Pinpoint the cell where the given text exists, returning its [X, Y] midpoint coordinate. 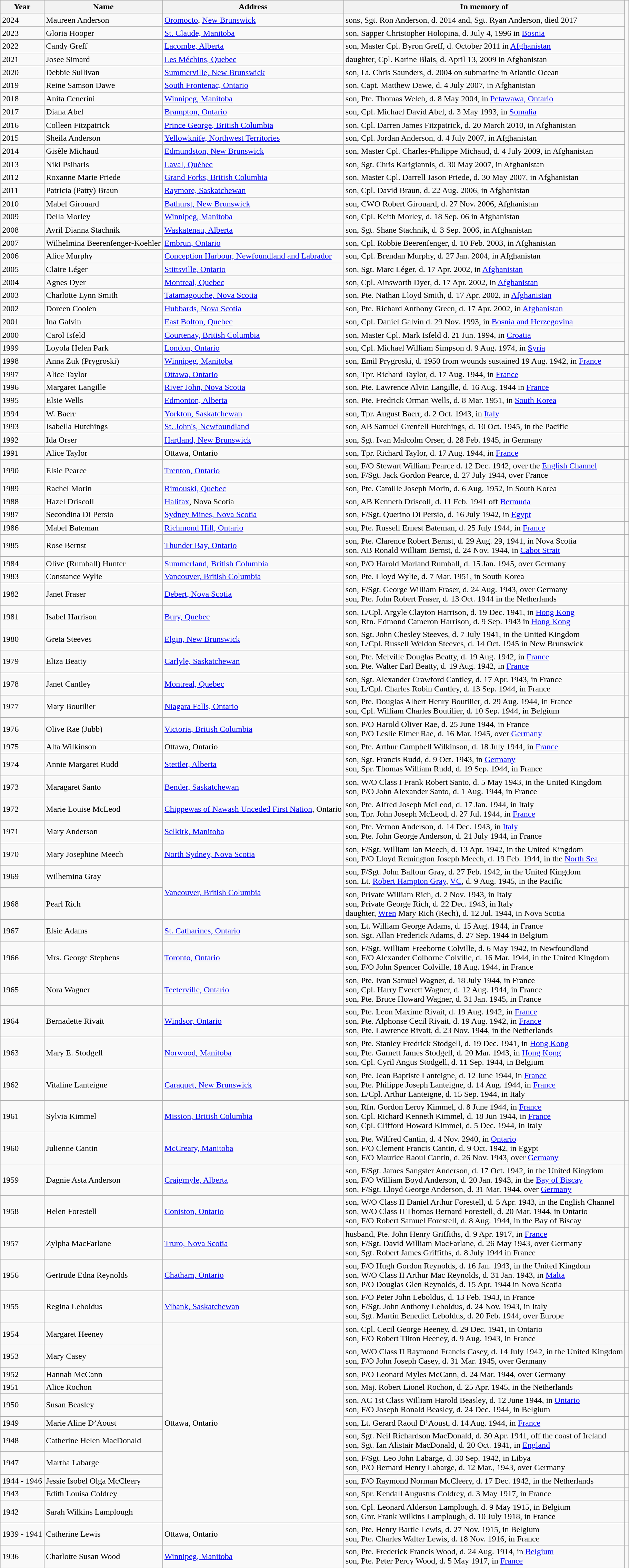
son, Master Cpl. Byron Greff, d. October 2011 in Afghanistan [484, 46]
Address [253, 7]
Mrs. George Stephens [103, 958]
Debert, Nova Scotia [253, 594]
Bernadette Rivait [103, 1021]
1949 [22, 1423]
Greta Steeves [103, 639]
2021 [22, 59]
Reine Samson Dawe [103, 85]
son, Tpr. August Baerr, d. 2 Oct. 1943, in Italy [484, 414]
Nora Wagner [103, 989]
1953 [22, 1356]
Helen Forestell [103, 1212]
Waskatenau, Alberta [253, 230]
1972 [22, 809]
Hartland, New Brunswick [253, 440]
1958 [22, 1212]
son, Cpl. Brendan Murphy, d. 27 Jan. 2004, in Afghanistan [484, 256]
son, Pte. Fredrick Orman Wells, d. 8 Mar. 1951, in South Korea [484, 401]
1978 [22, 684]
Selkirk, Manitoba [253, 831]
son, W/O Class II Raymond Francis Casey, d. 14 July 1942, in the United Kingdom son, F/O John Joseph Casey, d. 31 Mar. 1945, over Germany [484, 1356]
Chatham, Ontario [253, 1275]
Mabel Girouard [103, 204]
son, Cpl. Michael William Simpson d. 9 Aug. 1974, in Syria [484, 348]
St. John's, Newfoundland [253, 427]
Vibank, Saskatchewan [253, 1307]
son, F/Sgt. John Balfour Gray, d. 27 Feb. 1942, in the United Kingdomson, Lt. Robert Hampton Gray, VC, d. 9 Aug. 1945, in the Pacific [484, 876]
Bender, Saskatchewan [253, 787]
Elsie Pearce [103, 471]
1982 [22, 594]
son, Pte. Vernon Anderson, d. 14 Dec. 1943, in Italy son, Pte. John George Anderson, d. 21 July 1944, in France [484, 831]
son, Pte. Lawrence Alvin Langille, d. 16 Aug. 1944 in France [484, 387]
Grand Forks, British Columbia [253, 178]
son, Cpl. David Braun, d. 22 Aug. 2006, in Afghanistan [484, 191]
Yellowknife, Northwest Territories [253, 138]
son, Sgt. Marc Léger, d. 17 Apr. 2002, in Afghanistan [484, 269]
1993 [22, 427]
son, Pte. Camille Joseph Morin, d. 6 Aug. 1952, in South Korea [484, 488]
Rimouski, Quebec [253, 488]
Catherine Lewis [103, 1534]
Margaret Heeney [103, 1334]
Maragaret Santo [103, 787]
Summerland, British Columbia [253, 563]
Thunder Bay, Ontario [253, 545]
Martha Labarge [103, 1463]
son, Pte. Clarence Robert Bernst, d. 29 Aug. 29, 1941, in Nova Scotia son, AB Ronald William Bernst, d. 24 Nov. 1944, in Cabot Strait [484, 545]
Pearl Rich [103, 903]
son, Sapper Christopher Holopina, d. July 4, 1996 in Bosnia [484, 33]
son, F/Sgt. William Ian Meech, d. 13 Apr. 1942, in the United Kingdom son, P/O Lloyd Remington Joseph Meech, d. 19 Feb. 1944, in the North Sea [484, 854]
Rose Bernst [103, 545]
son, Pte. Russell Ernest Bateman, d. 25 July 1944, in France [484, 528]
Josee Simard [103, 59]
Oromocto, New Brunswick [253, 20]
son, Master Cpl. Charles-Philippe Michaud, d. 4 July 2009, in Afghanistan [484, 151]
Niagara Falls, Ontario [253, 707]
son, Sgt. Neil Richardson MacDonald, d. 30 Apr. 1941, off the coast of Ireland son, Sgt. Ian Alistair MacDonald, d. 20 Oct. 1941, in England [484, 1441]
1952 [22, 1374]
son, Pte. Thomas Welch, d. 8 May 2004, in Petawawa, Ontario [484, 99]
Stettler, Alberta [253, 765]
1939 - 1941 [22, 1534]
1965 [22, 989]
1955 [22, 1307]
Edmundston, New Brunswick [253, 151]
son, Sgt. Chris Karigiannis, d. 30 May 2007, in Afghanistan [484, 164]
Windsor, Ontario [253, 1021]
1975 [22, 747]
Mabel Bateman [103, 528]
Edith Louisa Coldrey [103, 1494]
son, Sgt. Ivan Malcolm Orser, d. 28 Feb. 1945, in Germany [484, 440]
Diana Abel [103, 112]
son, Pte. Arthur Campbell Wilkinson, d. 18 July 1944, in France [484, 747]
Truro, Nova Scotia [253, 1243]
1984 [22, 563]
son, Cpl. Daniel Galvin d. 29 Nov. 1993, in Bosnia and Herzegovina [484, 322]
1948 [22, 1441]
Prince George, British Columbia [253, 125]
Carlyle, Saskatchewan [253, 662]
1960 [22, 1148]
Sylvia Kimmel [103, 1116]
2007 [22, 243]
Susan Beasley [103, 1405]
Caraquet, New Brunswick [253, 1085]
Sheila Anderson [103, 138]
Candy Greff [103, 46]
son, Capt. Matthew Dawe, d. 4 July 2007, in Afghanistan [484, 85]
son, Master Cpl. Darrell Jason Priede, d. 30 May 2007, in Afghanistan [484, 178]
Hubbards, Nova Scotia [253, 308]
1979 [22, 662]
Debbie Sullivan [103, 72]
1974 [22, 765]
Brampton, Ontario [253, 112]
Mission, British Columbia [253, 1116]
W. Baerr [103, 414]
1956 [22, 1275]
Name [103, 7]
1971 [22, 831]
1954 [22, 1334]
son, Lt. Chris Saunders, d. 2004 on submarine in Atlantic Ocean [484, 72]
2008 [22, 230]
2019 [22, 85]
Dagnie Asta Anderson [103, 1180]
son, Sgt. Alexander Crawford Cantley, d. 17 Apr. 1943, in France son, L/Cpl. Charles Robin Cantley, d. 13 Sep. 1944, in France [484, 684]
Charlotte Susan Wood [103, 1557]
son, Spr. Kendall Augustus Coldrey, d. 3 May 1917, in France [484, 1494]
Mary Anderson [103, 831]
son, Pte. Frederick Francis Wood, d. 24 Aug. 1914, in Belgium son, Pte. Peter Percy Wood, d. 5 May 1917, in France [484, 1557]
son, F/O Raymond Norman McCleery, d. 17 Dec. 1942, in the Netherlands [484, 1481]
son, Cpl. Jordan Anderson, d. 4 July 2007, in Afghanistan [484, 138]
Vitaline Lanteigne [103, 1085]
son, Cpl. Leonard Alderson Lamplough, d. 9 May 1915, in Belgium son, Gnr. Frank Wilkins Lamplough, d. 10 July 1918, in France [484, 1512]
Agnes Dyer [103, 282]
2012 [22, 178]
Rachel Morin [103, 488]
Carol Isfeld [103, 335]
Charlotte Lynn Smith [103, 295]
McCreary, Manitoba [253, 1148]
Alice Rochon [103, 1387]
1964 [22, 1021]
Yorkton, Saskatchewan [253, 414]
1942 [22, 1512]
1962 [22, 1085]
son, Lt. William George Adams, d. 15 Aug. 1944, in France son, Sgt. Allan Frederick Adams, d. 27 Sep. 1944 in Belgium [484, 931]
1977 [22, 707]
1995 [22, 401]
In memory of [484, 7]
Anita Cenerini [103, 99]
East Bolton, Quebec [253, 322]
Patricia (Patty) Braun [103, 191]
1961 [22, 1116]
2000 [22, 335]
2022 [22, 46]
Bury, Quebec [253, 616]
Wilhelmina Beerenfenger-Koehler [103, 243]
son, Cpl. Darren James Fitzpatrick, d. 20 March 2010, in Afghanistan [484, 125]
Norwood, Manitoba [253, 1053]
Richmond Hill, Ontario [253, 528]
1991 [22, 453]
son, L/Cpl. Argyle Clayton Harrison, d. 19 Dec. 1941, in Hong Kong son, Rfn. Edmond Cameron Harrison, d. 9 Sep. 1943 in Hong Kong [484, 616]
son, Master Cpl. Mark Isfeld d. 21 Jun. 1994, in Croatia [484, 335]
Sarah Wilkins Lamplough [103, 1512]
son, Pte. Henry Bartle Lewis, d. 27 Nov. 1915, in Belgium son, Pte. Charles Walter Lewis, d. 18 Nov. 1916, in France [484, 1534]
Craigmyle, Alberta [253, 1180]
son, Sgt. Francis Rudd, d. 9 Oct. 1943, in Germany son, Spr. Thomas William Rudd, d. 19 Sep. 1944, in France [484, 765]
Ina Galvin [103, 322]
Colleen Fitzpatrick [103, 125]
1981 [22, 616]
son, Pte. Alfred Joseph McLeod, d. 17 Jan. 1944, in Italy son, Tpr. John Joseph McLeod, d. 27 Jul. 1944, in France [484, 809]
Janet Cantley [103, 684]
1998 [22, 361]
2013 [22, 164]
Gertrude Edna Reynolds [103, 1275]
son, P/O Harold Marland Rumball, d. 15 Jan. 1945, over Germany [484, 563]
daughter, Cpl. Karine Blais, d. April 13, 2009 in Afghanistan [484, 59]
Stittsville, Ontario [253, 269]
Halifax, Nova Scotia [253, 502]
Raymore, Saskatchewan [253, 191]
1967 [22, 931]
1989 [22, 488]
2024 [22, 20]
son, F/Sgt. Leo John Labarge, d. 30 Sep. 1942, in Libya son, P/O Bernard Henry Labarge, d. 12 Mar., 1943, over Germany [484, 1463]
Anna Zuk (Prygroski) [103, 361]
1994 [22, 414]
Wilhemina Gray [103, 876]
Marie Louise McLeod [103, 809]
2006 [22, 256]
son, F/Sgt. Querino Di Persio, d. 16 July 1942, in Egypt [484, 515]
Year [22, 7]
son, AB Kenneth Driscoll, d. 11 Feb. 1941 off Bermuda [484, 502]
1943 [22, 1494]
son, F/O Stewart William Pearce d. 12 Dec. 1942, over the English Channel son, F/Sgt. Jack Gordon Pearce, d. 27 July 1944, over France [484, 471]
1950 [22, 1405]
Hannah McCann [103, 1374]
sons, Sgt. Ron Anderson, d. 2014 and, Sgt. Ryan Anderson, died 2017 [484, 20]
Bathurst, New Brunswick [253, 204]
2018 [22, 99]
2020 [22, 72]
son, Cpl. Michael David Abel, d. 3 May 1993, in Somalia [484, 112]
Chippewas of Nawash Unceded First Nation, Ontario [253, 809]
Doreen Coolen [103, 308]
Jessie Isobel Olga McCleery [103, 1481]
Niki Psiharis [103, 164]
son, Sgt. Shane Stachnik, d. 3 Sep. 2006, in Afghanistan [484, 230]
1966 [22, 958]
Edmonton, Alberta [253, 401]
Marie Aline D’Aoust [103, 1423]
2016 [22, 125]
Sydney Mines, Nova Scotia [253, 515]
Della Morley [103, 217]
South Frontenac, Ontario [253, 85]
son, Sgt. John Chesley Steeves, d. 7 July 1941, in the United Kingdom son, L/Cpl. Russell Weldon Steeves, d. 14 Oct. 1945 in New Brunswick [484, 639]
1976 [22, 729]
1959 [22, 1180]
son, Pte. Lloyd Wylie, d. 7 Mar. 1951, in South Korea [484, 576]
2001 [22, 322]
Isabel Harrison [103, 616]
1990 [22, 471]
Toronto, Ontario [253, 958]
1951 [22, 1387]
2017 [22, 112]
son, Pte. Melville Douglas Beatty, d. 19 Aug. 1942, in France son, Pte. Walter Earl Beatty, d. 19 Aug. 1942, in France [484, 662]
Elgin, New Brunswick [253, 639]
1973 [22, 787]
Zylpha MacFarlane [103, 1243]
son, Cpl. Robbie Beerenfenger, d. 10 Feb. 2003, in Afghanistan [484, 243]
Alta Wilkinson [103, 747]
Catherine Helen MacDonald [103, 1441]
Margaret Langille [103, 387]
1986 [22, 528]
Embrun, Ontario [253, 243]
son, Emil Prygroski, d. 1950 from wounds sustained 19 Aug. 1942, in France [484, 361]
Annie Margaret Rudd [103, 765]
2010 [22, 204]
River John, Nova Scotia [253, 387]
Isabella Hutchings [103, 427]
2003 [22, 295]
Secondina Di Persio [103, 515]
Julienne Cantin [103, 1148]
1963 [22, 1053]
2011 [22, 191]
son, AC 1st Class William Harold Beasley, d. 12 June 1944, in Ontario son, F/O Joseph Ronald Beasley, d. 24 Dec. 1944, in Belgium [484, 1405]
1996 [22, 387]
St. Catharines, Ontario [253, 931]
Janet Fraser [103, 594]
2009 [22, 217]
1999 [22, 348]
son, P/O Leonard Myles McCann, d. 24 Mar. 1944, over Germany [484, 1374]
son, Cpl. Cecil George Heeney, d. 29 Dec. 1941, in Ontario son, F/O Robert Tilton Heeney, d. 9 Aug. 1943, in France [484, 1334]
1947 [22, 1463]
1987 [22, 515]
St. Claude, Manitoba [253, 33]
1983 [22, 576]
2004 [22, 282]
Laval, Québec [253, 164]
Claire Léger [103, 269]
son, Pte. Nathan Lloyd Smith, d. 17 Apr. 2002, in Afghanistan [484, 295]
Mary Josephine Meech [103, 854]
Trenton, Ontario [253, 471]
Olive Rae (Jubb) [103, 729]
1980 [22, 639]
son, P/O Harold Oliver Rae, d. 25 June 1944, in France son, P/O Leslie Elmer Rae, d. 16 Mar. 1945, over Germany [484, 729]
Mary E. Stodgell [103, 1053]
Summerville, New Brunswick [253, 72]
1957 [22, 1243]
2002 [22, 308]
Gisèle Michaud [103, 151]
Courtenay, British Columbia [253, 335]
Les Méchins, Quebec [253, 59]
North Sydney, Nova Scotia [253, 854]
Elsie Wells [103, 401]
Conception Harbour, Newfoundland and Labrador [253, 256]
1936 [22, 1557]
Gloria Hooper [103, 33]
son, AB Samuel Grenfell Hutchings, d. 10 Oct. 1945, in the Pacific [484, 427]
Coniston, Ontario [253, 1212]
1968 [22, 903]
1969 [22, 876]
2005 [22, 269]
Ida Orser [103, 440]
Olive (Rumball) Hunter [103, 563]
2014 [22, 151]
son, Pte. Richard Anthony Green, d. 17 Apr. 2002, in Afghanistan [484, 308]
son, W/O Class I Frank Robert Santo, d. 5 May 1943, in the United Kingdom son, P/O John Alexander Santo, d. 1 Aug. 1944, in France [484, 787]
2023 [22, 33]
Constance Wylie [103, 576]
Eliza Beatty [103, 662]
son, Maj. Robert Lionel Rochon, d. 25 Apr. 1945, in the Netherlands [484, 1387]
1985 [22, 545]
Regina Leboldus [103, 1307]
son, CWO Robert Girouard, d. 27 Nov. 2006, Afghanistan [484, 204]
2015 [22, 138]
Mary Casey [103, 1356]
son, F/Sgt. George William Fraser, d. 24 Aug. 1943, over Germany son, Pte. John Robert Fraser, d. 13 Oct. 1944 in the Netherlands [484, 594]
1944 - 1946 [22, 1481]
Hazel Driscoll [103, 502]
Alice Murphy [103, 256]
son, Cpl. Keith Morley, d. 18 Sep. 06 in Afghanistan [484, 217]
Tatamagouche, Nova Scotia [253, 295]
1992 [22, 440]
Maureen Anderson [103, 20]
Mary Boutilier [103, 707]
Loyola Helen Park [103, 348]
Elsie Adams [103, 931]
Roxanne Marie Priede [103, 178]
London, Ontario [253, 348]
1988 [22, 502]
Avril Dianna Stachnik [103, 230]
Victoria, British Columbia [253, 729]
son, Lt. Gerard Raoul D’Aoust, d. 14 Aug. 1944, in France [484, 1423]
Lacombe, Alberta [253, 46]
1997 [22, 374]
son, Pte. Douglas Albert Henry Boutilier, d. 29 Aug. 1944, in France son, Cpl. William Charles Boutilier, d. 10 Sep. 1944, in Belgium [484, 707]
son, Cpl. Ainsworth Dyer, d. 17 Apr. 2002, in Afghanistan [484, 282]
1970 [22, 854]
Teeterville, Ontario [253, 989]
